Search for the cell housing the specified text and yield its [X, Y] center coordinate. 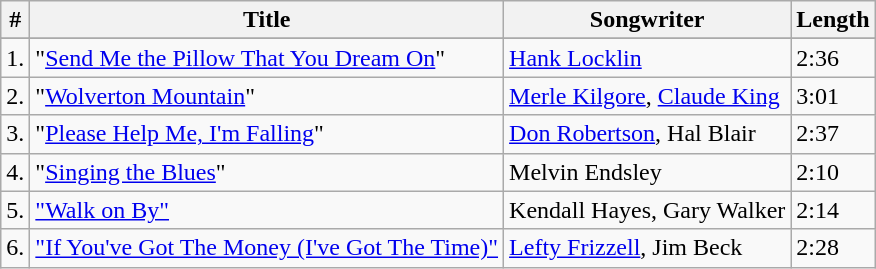
"Singing the Blues" [267, 172]
Kendall Hayes, Gary Walker [648, 210]
"If You've Got The Money (I've Got The Time)" [267, 248]
2:37 [833, 134]
"Please Help Me, I'm Falling" [267, 134]
"Send Me the Pillow That You Dream On" [267, 58]
2:36 [833, 58]
Hank Locklin [648, 58]
Melvin Endsley [648, 172]
Length [833, 20]
2:10 [833, 172]
Title [267, 20]
2:28 [833, 248]
3:01 [833, 96]
4. [16, 172]
Songwriter [648, 20]
"Walk on By" [267, 210]
1. [16, 58]
2:14 [833, 210]
5. [16, 210]
3. [16, 134]
Don Robertson, Hal Blair [648, 134]
Merle Kilgore, Claude King [648, 96]
# [16, 20]
6. [16, 248]
Lefty Frizzell, Jim Beck [648, 248]
"Wolverton Mountain" [267, 96]
2. [16, 96]
